Identify which cell holds the provided text, then report its (x, y) central coordinate. 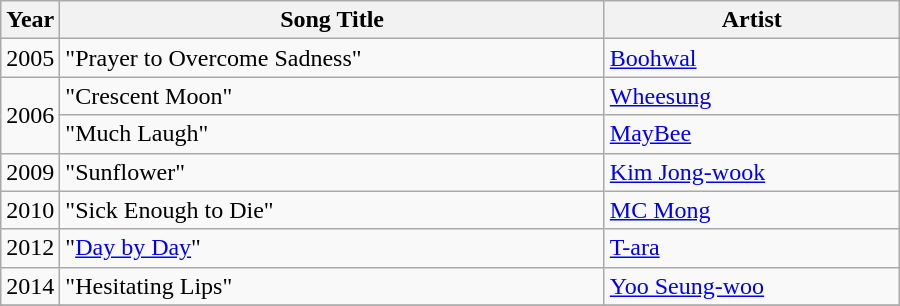
Boohwal (752, 58)
MC Mong (752, 210)
"Sunflower" (332, 172)
Yoo Seung-woo (752, 286)
Artist (752, 20)
"Day by Day" (332, 248)
2006 (30, 115)
"Hesitating Lips" (332, 286)
"Much Laugh" (332, 134)
"Prayer to Overcome Sadness" (332, 58)
2012 (30, 248)
2014 (30, 286)
2005 (30, 58)
Kim Jong-wook (752, 172)
"Sick Enough to Die" (332, 210)
Wheesung (752, 96)
Song Title (332, 20)
MayBee (752, 134)
Year (30, 20)
2009 (30, 172)
2010 (30, 210)
T-ara (752, 248)
"Crescent Moon" (332, 96)
